Output the [X, Y] coordinate of the center of the cell containing the given text.  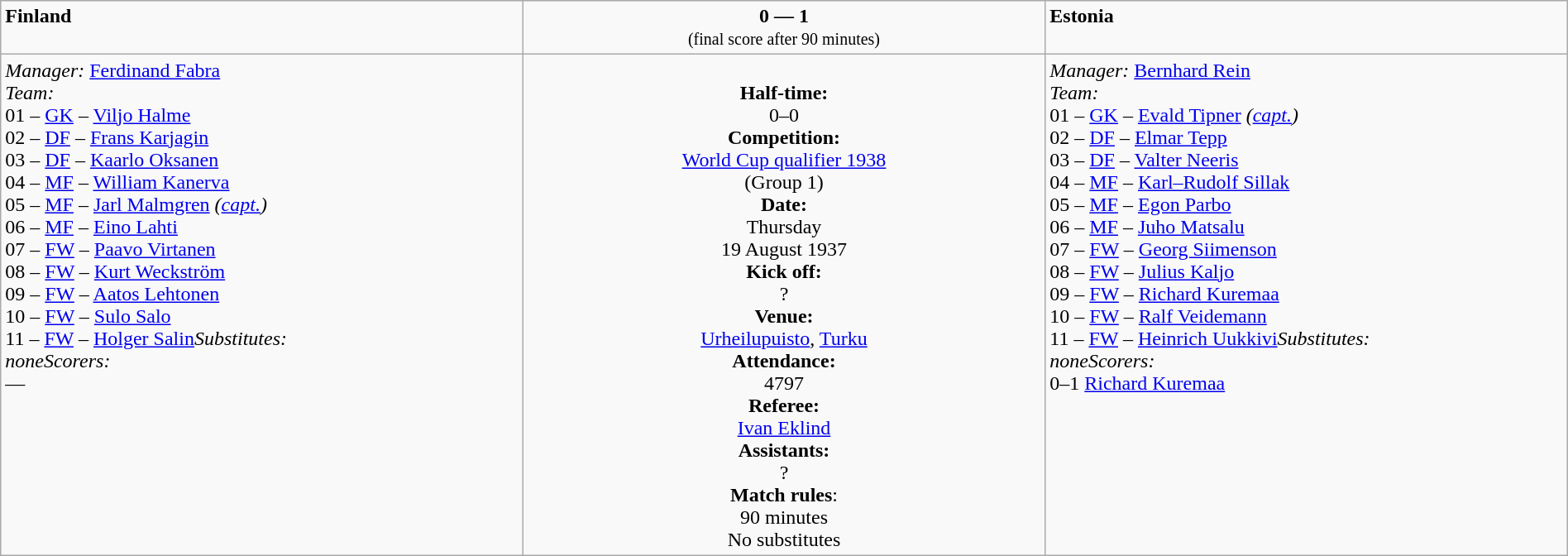
0 — 1(final score after 90 minutes) [784, 28]
Finland [262, 28]
Estonia [1307, 28]
